Locate the cell with the specified text and output its (X, Y) center coordinate. 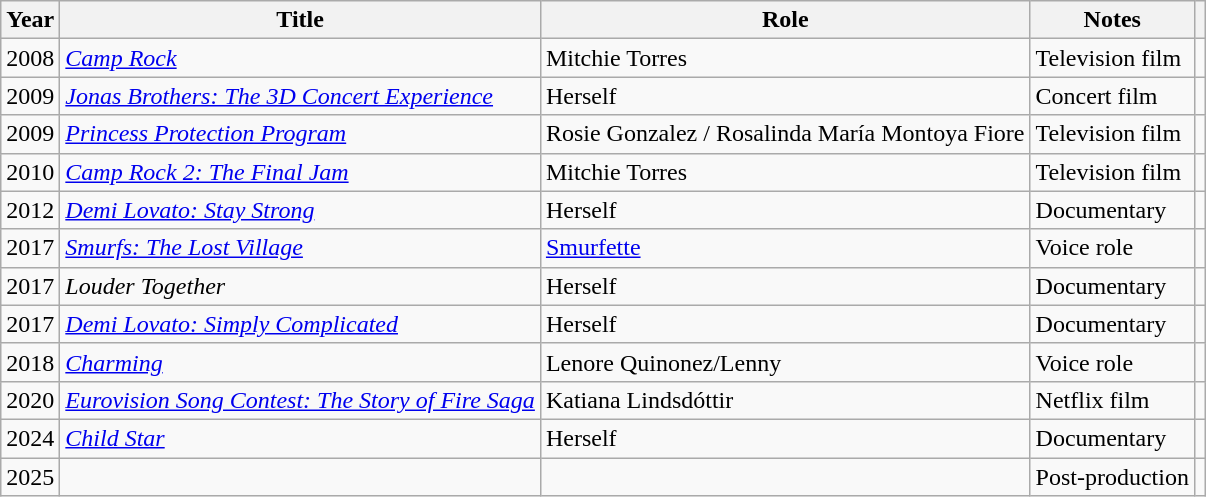
2024 (30, 438)
Charming (300, 362)
2012 (30, 210)
Katiana Lindsdóttir (785, 400)
Princess Protection Program (300, 134)
Camp Rock (300, 58)
Concert film (1112, 96)
Smurfette (785, 248)
Smurfs: The Lost Village (300, 248)
Notes (1112, 20)
Eurovision Song Contest: The Story of Fire Saga (300, 400)
Demi Lovato: Stay Strong (300, 210)
Camp Rock 2: The Final Jam (300, 172)
2008 (30, 58)
Rosie Gonzalez / Rosalinda María Montoya Fiore (785, 134)
2025 (30, 477)
Title (300, 20)
Year (30, 20)
2010 (30, 172)
2020 (30, 400)
Role (785, 20)
Lenore Quinonez/Lenny (785, 362)
Netflix film (1112, 400)
Demi Lovato: Simply Complicated (300, 324)
2018 (30, 362)
Child Star (300, 438)
Post-production (1112, 477)
Jonas Brothers: The 3D Concert Experience (300, 96)
Louder Together (300, 286)
